Search for the cell housing the specified text and yield its [X, Y] center coordinate. 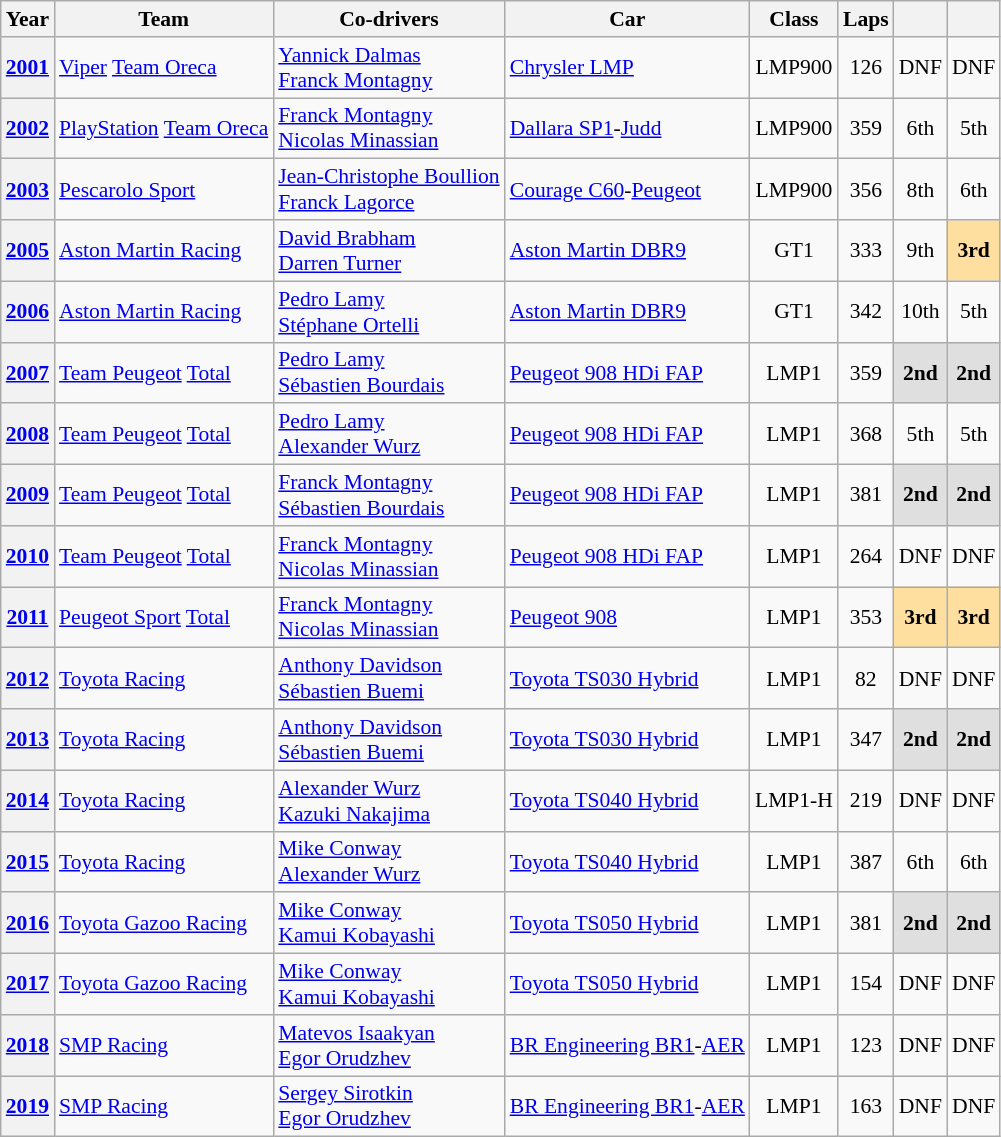
Team [164, 19]
2019 [28, 1106]
Class [794, 19]
82 [866, 678]
Courage C60-Peugeot [628, 190]
2008 [28, 434]
Jean-Christophe Boullion Franck Lagorce [388, 190]
2002 [28, 128]
2012 [28, 678]
333 [866, 250]
2007 [28, 372]
342 [866, 312]
Dallara SP1-Judd [628, 128]
Chrysler LMP [628, 68]
Matevos Isaakyan Egor Orudzhev [388, 1046]
2001 [28, 68]
Franck Montagny Sébastien Bourdais [388, 496]
LMP1-H [794, 800]
2010 [28, 556]
2013 [28, 740]
2014 [28, 800]
Pedro Lamy Sébastien Bourdais [388, 372]
126 [866, 68]
353 [866, 618]
2006 [28, 312]
Pescarolo Sport [164, 190]
Viper Team Oreca [164, 68]
Pedro Lamy Alexander Wurz [388, 434]
2003 [28, 190]
Mike Conway Alexander Wurz [388, 862]
154 [866, 984]
387 [866, 862]
368 [866, 434]
356 [866, 190]
123 [866, 1046]
2005 [28, 250]
Pedro Lamy Stéphane Ortelli [388, 312]
Alexander Wurz Kazuki Nakajima [388, 800]
2009 [28, 496]
Peugeot Sport Total [164, 618]
9th [920, 250]
8th [920, 190]
163 [866, 1106]
Car [628, 19]
10th [920, 312]
264 [866, 556]
219 [866, 800]
Peugeot 908 [628, 618]
PlayStation Team Oreca [164, 128]
Year [28, 19]
David Brabham Darren Turner [388, 250]
2015 [28, 862]
2016 [28, 924]
Sergey Sirotkin Egor Orudzhev [388, 1106]
2017 [28, 984]
2011 [28, 618]
2018 [28, 1046]
Co-drivers [388, 19]
Yannick Dalmas Franck Montagny [388, 68]
Laps [866, 19]
347 [866, 740]
